Return the (X, Y) coordinate for the center point of the cell that contains the specified text.  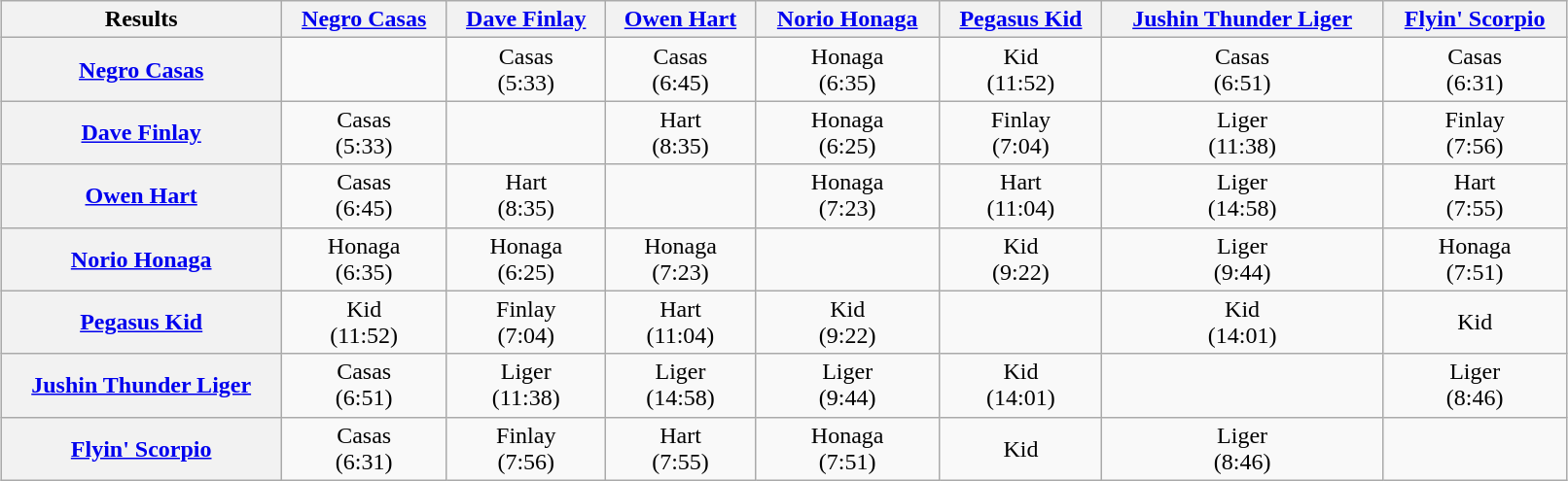
Results (141, 19)
